Output the [X, Y] coordinate of the center of the cell containing the given text.  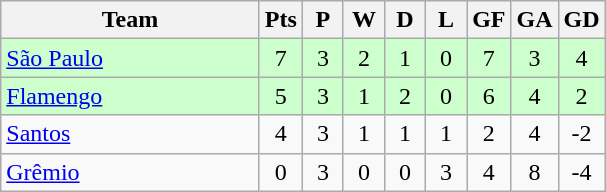
GF [489, 20]
São Paulo [130, 58]
-2 [582, 134]
8 [534, 172]
L [446, 20]
Grêmio [130, 172]
W [364, 20]
GD [582, 20]
-4 [582, 172]
6 [489, 96]
Team [130, 20]
Pts [280, 20]
GA [534, 20]
Flamengo [130, 96]
D [404, 20]
P [322, 20]
Santos [130, 134]
5 [280, 96]
